Detect which cell encompasses the target text, then output its [X, Y] center coordinate. 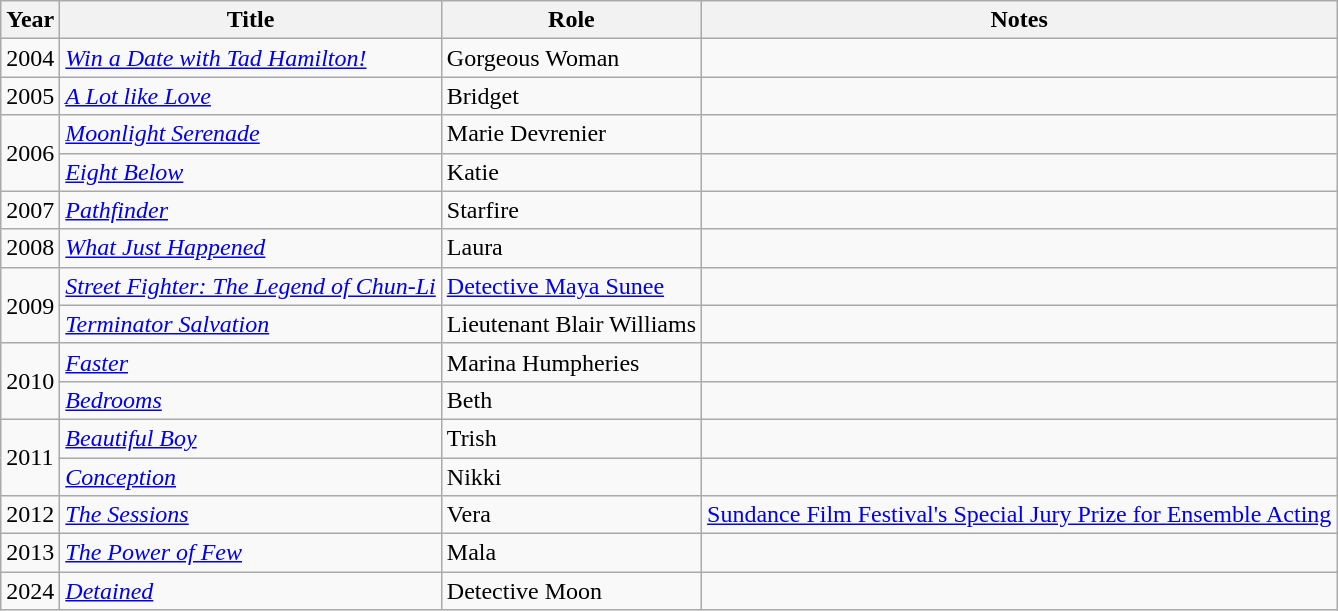
Nikki [571, 477]
Marie Devrenier [571, 134]
Role [571, 20]
Bridget [571, 96]
Sundance Film Festival's Special Jury Prize for Ensemble Acting [1020, 515]
A Lot like Love [250, 96]
Bedrooms [250, 400]
2006 [30, 153]
Mala [571, 553]
2007 [30, 210]
Pathfinder [250, 210]
Detective Maya Sunee [571, 286]
Starfire [571, 210]
Moonlight Serenade [250, 134]
Conception [250, 477]
Year [30, 20]
Beautiful Boy [250, 438]
2011 [30, 457]
Win a Date with Tad Hamilton! [250, 58]
2012 [30, 515]
Katie [571, 172]
Vera [571, 515]
Trish [571, 438]
Street Fighter: The Legend of Chun-Li [250, 286]
The Power of Few [250, 553]
The Sessions [250, 515]
2009 [30, 305]
2010 [30, 381]
Faster [250, 362]
2005 [30, 96]
Eight Below [250, 172]
2008 [30, 248]
Beth [571, 400]
2004 [30, 58]
Lieutenant Blair Williams [571, 324]
Terminator Salvation [250, 324]
2013 [30, 553]
Detained [250, 591]
Laura [571, 248]
2024 [30, 591]
What Just Happened [250, 248]
Marina Humpheries [571, 362]
Detective Moon [571, 591]
Gorgeous Woman [571, 58]
Notes [1020, 20]
Title [250, 20]
